Return the [x, y] coordinate for the center point of the cell that contains the specified text.  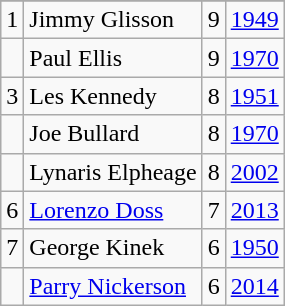
2002 [254, 172]
George Kinek [113, 248]
Paul Ellis [113, 58]
1951 [254, 96]
2013 [254, 210]
1 [12, 20]
Lynaris Elpheage [113, 172]
Lorenzo Doss [113, 210]
Joe Bullard [113, 134]
Parry Nickerson [113, 286]
3 [12, 96]
2014 [254, 286]
1949 [254, 20]
Les Kennedy [113, 96]
Jimmy Glisson [113, 20]
1950 [254, 248]
